From the cell containing the given text, extract its center point as [X, Y] coordinate. 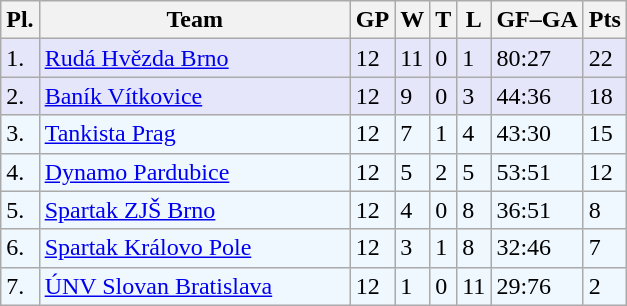
7. [20, 286]
Spartak ZJŠ Brno [194, 210]
43:30 [537, 134]
80:27 [537, 58]
Pl. [20, 20]
Spartak Královo Pole [194, 248]
4. [20, 172]
Tankista Prag [194, 134]
Dynamo Pardubice [194, 172]
53:51 [537, 172]
Rudá Hvězda Brno [194, 58]
22 [604, 58]
L [474, 20]
3. [20, 134]
GP [372, 20]
15 [604, 134]
ÚNV Slovan Bratislava [194, 286]
T [444, 20]
2. [20, 96]
5. [20, 210]
36:51 [537, 210]
44:36 [537, 96]
6. [20, 248]
GF–GA [537, 20]
9 [412, 96]
W [412, 20]
Baník Vítkovice [194, 96]
18 [604, 96]
32:46 [537, 248]
Team [194, 20]
Pts [604, 20]
29:76 [537, 286]
1. [20, 58]
